Search for the cell housing the specified text and yield its [X, Y] center coordinate. 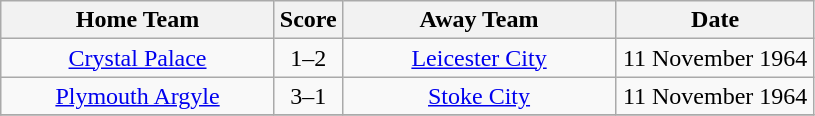
3–1 [308, 96]
Stoke City [479, 96]
Home Team [138, 20]
Score [308, 20]
Away Team [479, 20]
Plymouth Argyle [138, 96]
Date [716, 20]
Crystal Palace [138, 58]
Leicester City [479, 58]
1–2 [308, 58]
